For the text-containing cell, return its midpoint in (X, Y) coordinate format. 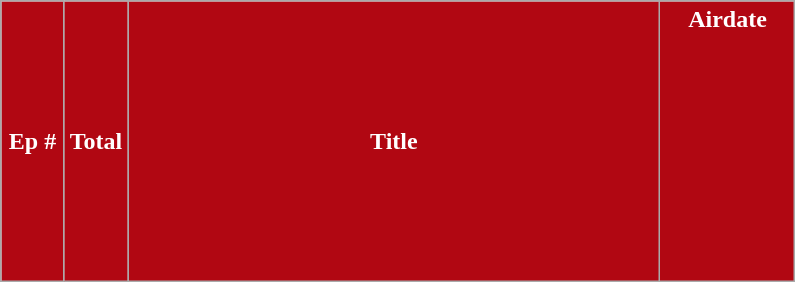
Ep # (33, 142)
Title (394, 142)
Total (96, 142)
Airdate (728, 142)
